Search for the cell housing the specified text and yield its [x, y] center coordinate. 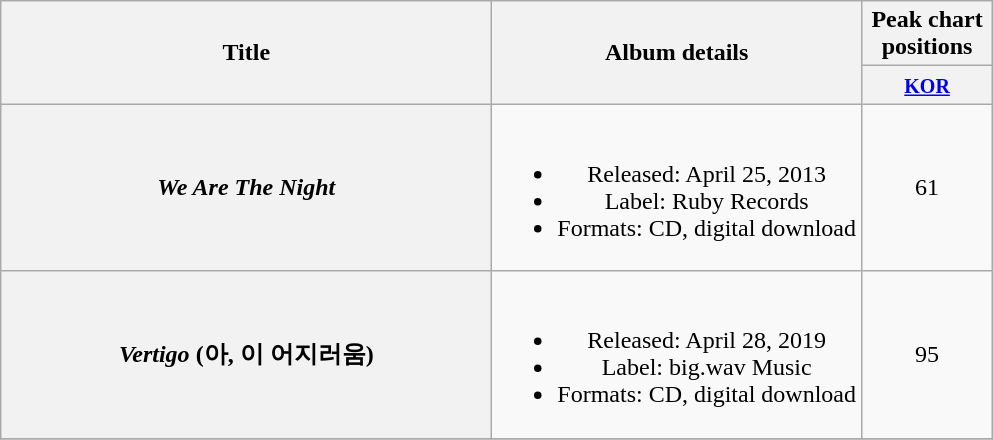
Album details [677, 52]
Peak chart positions [928, 34]
95 [928, 354]
Title [246, 52]
Released: April 28, 2019Label: big.wav MusicFormats: CD, digital download [677, 354]
61 [928, 188]
Vertigo (아, 이 어지러움) [246, 354]
Released: April 25, 2013Label: Ruby RecordsFormats: CD, digital download [677, 188]
KOR [928, 85]
We Are The Night [246, 188]
